Identify which cell holds the provided text, then report its [X, Y] central coordinate. 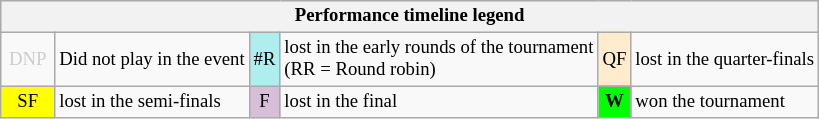
SF [28, 102]
Did not play in the event [152, 60]
W [614, 102]
DNP [28, 60]
won the tournament [725, 102]
lost in the early rounds of the tournament(RR = Round robin) [439, 60]
lost in the semi-finals [152, 102]
#R [264, 60]
Performance timeline legend [410, 16]
lost in the final [439, 102]
lost in the quarter-finals [725, 60]
F [264, 102]
QF [614, 60]
